Scan for the cell matching the given text and deliver its [x, y] coordinate at center. 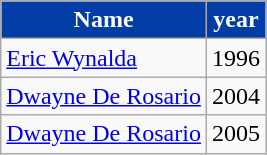
Name [104, 20]
year [236, 20]
2004 [236, 96]
2005 [236, 134]
1996 [236, 58]
Eric Wynalda [104, 58]
